For the text-containing cell, return its midpoint in [x, y] coordinate format. 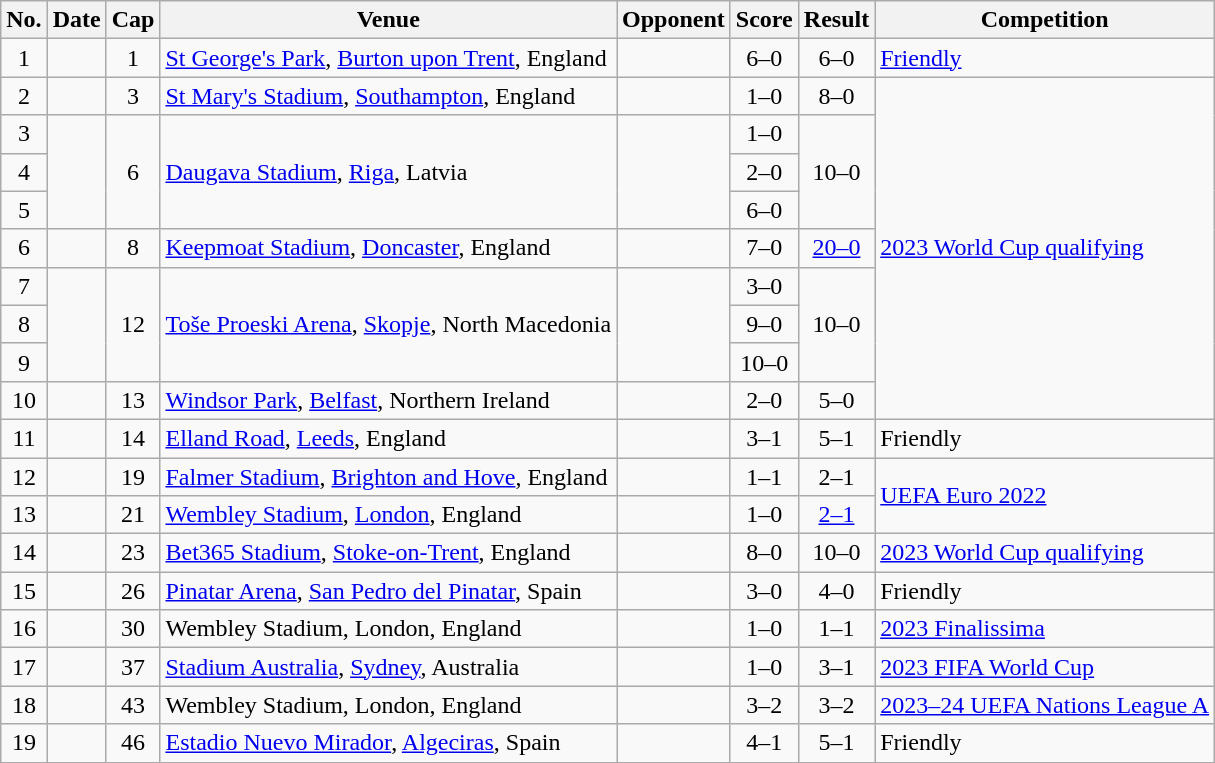
18 [24, 705]
Keepmoat Stadium, Doncaster, England [388, 248]
Elland Road, Leeds, England [388, 438]
Falmer Stadium, Brighton and Hove, England [388, 477]
Competition [1045, 20]
2 [24, 96]
4–0 [836, 591]
Estadio Nuevo Mirador, Algeciras, Spain [388, 743]
9–0 [764, 324]
No. [24, 20]
5–0 [836, 400]
17 [24, 667]
9 [24, 362]
Windsor Park, Belfast, Northern Ireland [388, 400]
UEFA Euro 2022 [1045, 496]
Venue [388, 20]
2023–24 UEFA Nations League A [1045, 705]
Result [836, 20]
Opponent [674, 20]
23 [133, 553]
Date [76, 20]
26 [133, 591]
7–0 [764, 248]
30 [133, 629]
Stadium Australia, Sydney, Australia [388, 667]
2023 FIFA World Cup [1045, 667]
7 [24, 286]
Toše Proeski Arena, Skopje, North Macedonia [388, 324]
46 [133, 743]
16 [24, 629]
5 [24, 210]
15 [24, 591]
St George's Park, Burton upon Trent, England [388, 58]
4 [24, 172]
St Mary's Stadium, Southampton, England [388, 96]
20–0 [836, 248]
4–1 [764, 743]
Cap [133, 20]
2023 Finalissima [1045, 629]
43 [133, 705]
Score [764, 20]
10 [24, 400]
Pinatar Arena, San Pedro del Pinatar, Spain [388, 591]
Bet365 Stadium, Stoke-on-Trent, England [388, 553]
Daugava Stadium, Riga, Latvia [388, 172]
21 [133, 515]
37 [133, 667]
11 [24, 438]
